Return the (x, y) coordinate for the center point of the cell that contains the specified text.  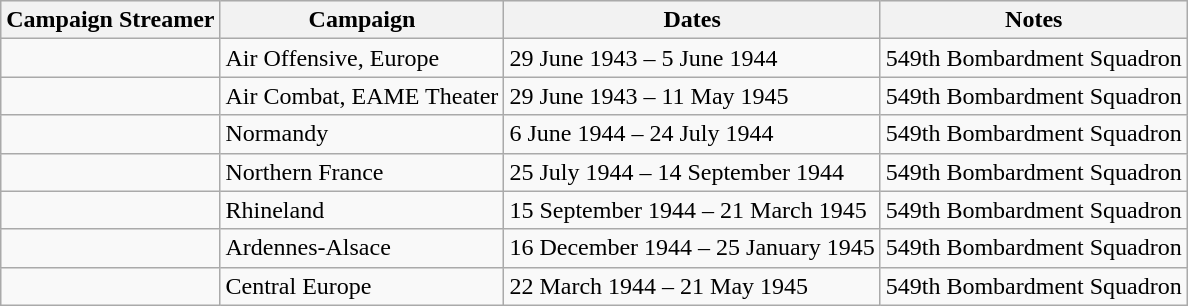
29 June 1943 – 11 May 1945 (692, 96)
Air Combat, EAME Theater (362, 96)
29 June 1943 – 5 June 1944 (692, 58)
25 July 1944 – 14 September 1944 (692, 172)
Rhineland (362, 210)
Dates (692, 20)
Notes (1034, 20)
15 September 1944 – 21 March 1945 (692, 210)
Campaign Streamer (110, 20)
6 June 1944 – 24 July 1944 (692, 134)
Normandy (362, 134)
Central Europe (362, 286)
Ardennes-Alsace (362, 248)
Campaign (362, 20)
Northern France (362, 172)
22 March 1944 – 21 May 1945 (692, 286)
16 December 1944 – 25 January 1945 (692, 248)
Air Offensive, Europe (362, 58)
